Provide the [X, Y] coordinate of the cell's center where the given text is located.  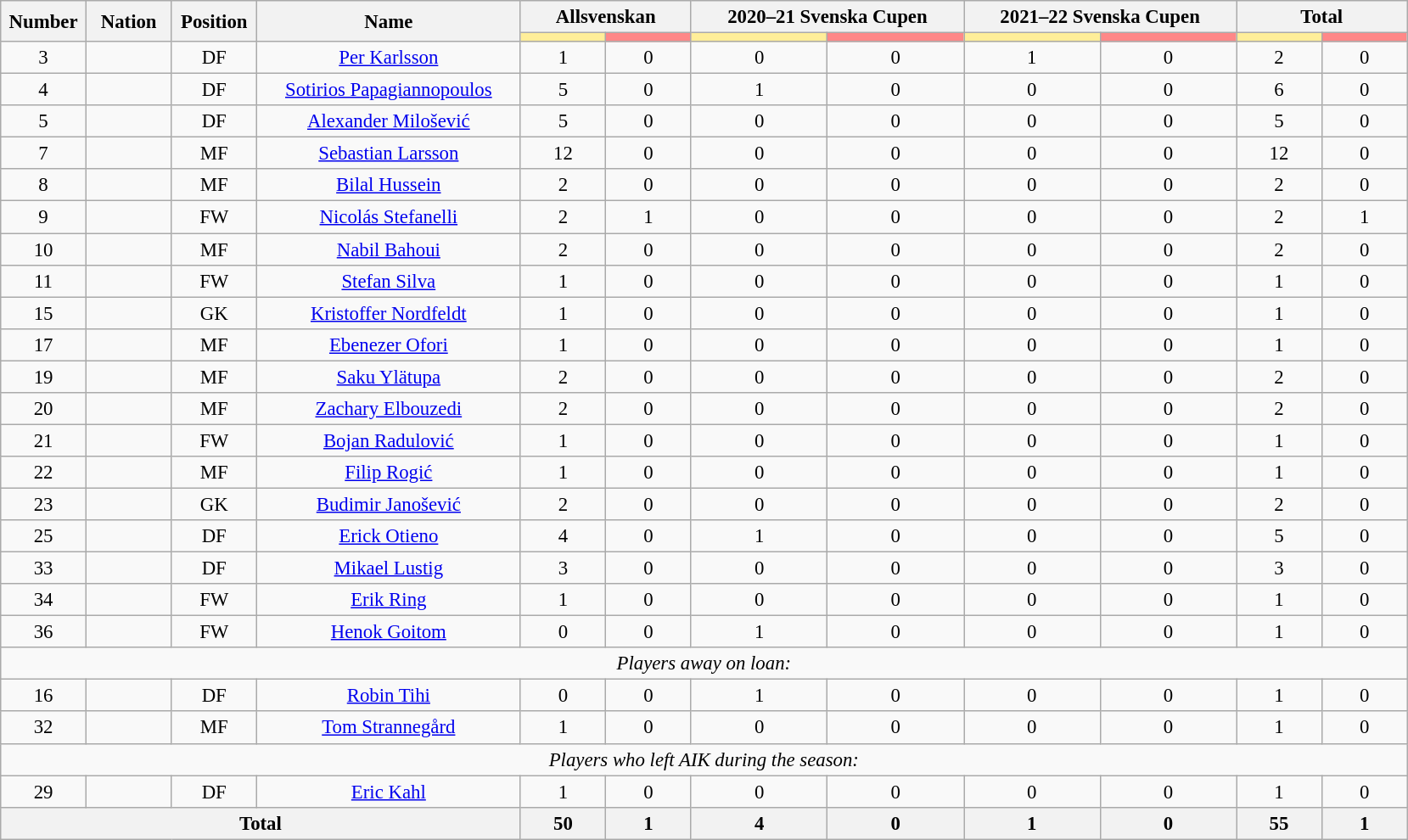
17 [44, 344]
Zachary Elbouzedi [389, 409]
Players who left AIK during the season: [704, 759]
Position [214, 21]
34 [44, 600]
Mikael Lustig [389, 568]
6 [1280, 90]
11 [44, 281]
21 [44, 440]
23 [44, 504]
9 [44, 217]
Ebenezer Ofori [389, 344]
Saku Ylätupa [389, 377]
29 [44, 792]
Bilal Hussein [389, 186]
2021–22 Svenska Cupen [1100, 17]
Alexander Milošević [389, 121]
55 [1280, 823]
Allsvenskan [606, 17]
Nabil Bahoui [389, 249]
Nation [129, 21]
8 [44, 186]
Number [44, 21]
50 [564, 823]
16 [44, 696]
Eric Kahl [389, 792]
2020–21 Svenska Cupen [827, 17]
Bojan Radulović [389, 440]
Nicolás Stefanelli [389, 217]
Robin Tihi [389, 696]
33 [44, 568]
Erik Ring [389, 600]
Per Karlsson [389, 58]
Kristoffer Nordfeldt [389, 313]
25 [44, 536]
32 [44, 728]
36 [44, 632]
20 [44, 409]
Budimir Janošević [389, 504]
Name [389, 21]
Filip Rogić [389, 473]
Stefan Silva [389, 281]
Tom Strannegård [389, 728]
Sebastian Larsson [389, 154]
Sotirios Papagiannopoulos [389, 90]
Players away on loan: [704, 664]
Erick Otieno [389, 536]
7 [44, 154]
19 [44, 377]
Henok Goitom [389, 632]
22 [44, 473]
15 [44, 313]
10 [44, 249]
